Capture the cell that displays the provided text and extract its (x, y) central coordinate. 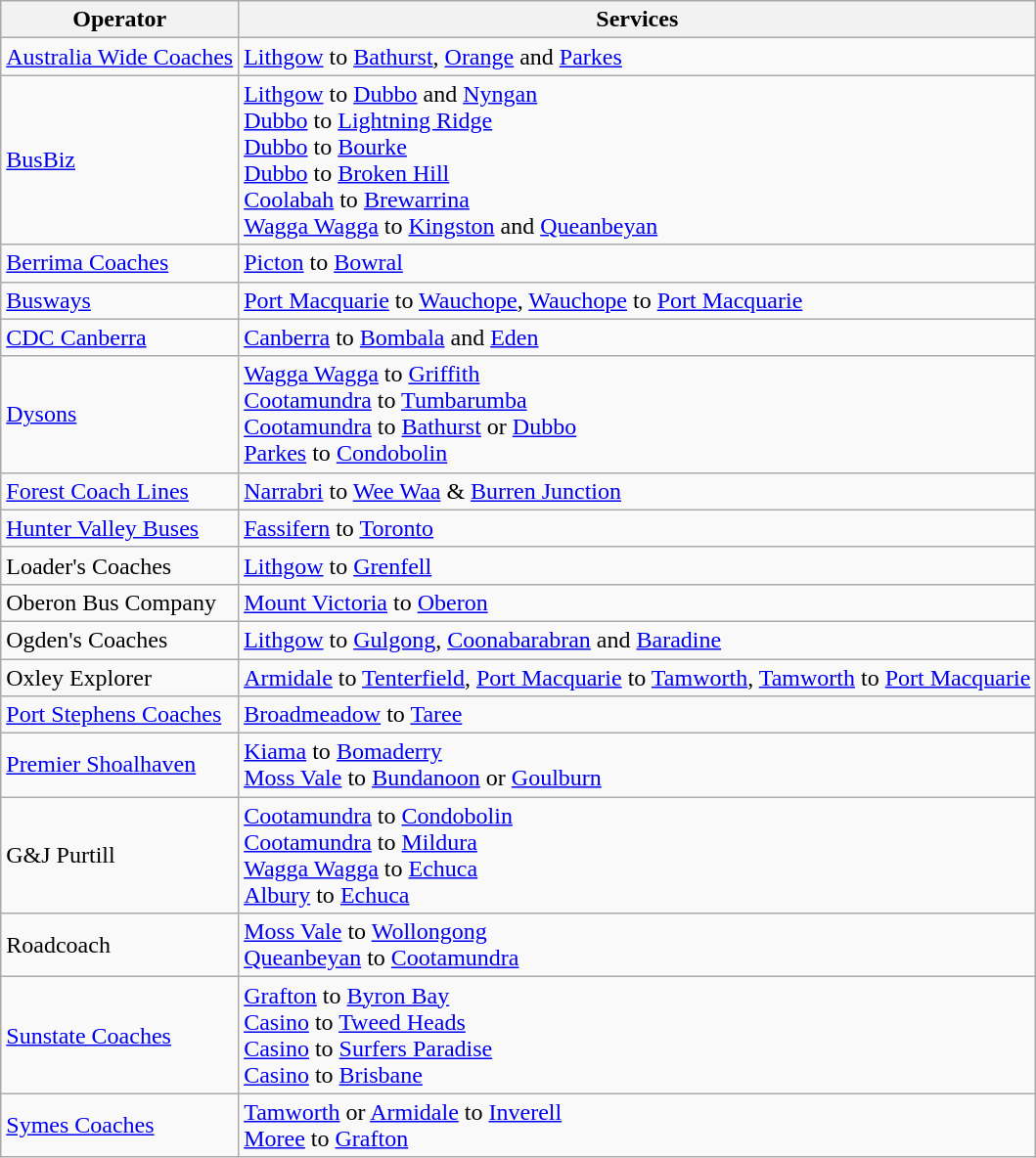
Fassifern to Toronto (638, 528)
Port Macquarie to Wauchope, Wauchope to Port Macquarie (638, 300)
Tamworth or Armidale to InverellMoree to Grafton (638, 1125)
Armidale to Tenterfield, Port Macquarie to Tamworth, Tamworth to Port Macquarie (638, 678)
Services (638, 20)
Operator (119, 20)
Wagga Wagga to GriffithCootamundra to TumbarumbaCootamundra to Bathurst or DubboParkes to Condobolin (638, 415)
Australia Wide Coaches (119, 57)
Oberon Bus Company (119, 602)
Cootamundra to CondobolinCootamundra to MilduraWagga Wagga to EchucaAlbury to Echuca (638, 855)
G&J Purtill (119, 855)
Narrabri to Wee Waa & Burren Junction (638, 491)
Symes Coaches (119, 1125)
Berrima Coaches (119, 263)
Picton to Bowral (638, 263)
Broadmeadow to Taree (638, 715)
BusBiz (119, 160)
Oxley Explorer (119, 678)
Roadcoach (119, 945)
Canberra to Bombala and Eden (638, 337)
Lithgow to Grenfell (638, 565)
Lithgow to Gulgong, Coonabarabran and Baradine (638, 640)
Moss Vale to WollongongQueanbeyan to Cootamundra (638, 945)
Dysons (119, 415)
Lithgow to Bathurst, Orange and Parkes (638, 57)
Loader's Coaches (119, 565)
Sunstate Coaches (119, 1035)
Busways (119, 300)
Forest Coach Lines (119, 491)
Premier Shoalhaven (119, 765)
CDC Canberra (119, 337)
Grafton to Byron BayCasino to Tweed HeadsCasino to Surfers ParadiseCasino to Brisbane (638, 1035)
Port Stephens Coaches (119, 715)
Ogden's Coaches (119, 640)
Hunter Valley Buses (119, 528)
Lithgow to Dubbo and NynganDubbo to Lightning RidgeDubbo to BourkeDubbo to Broken HillCoolabah to BrewarrinaWagga Wagga to Kingston and Queanbeyan (638, 160)
Mount Victoria to Oberon (638, 602)
Kiama to BomaderryMoss Vale to Bundanoon or Goulburn (638, 765)
